Return (X, Y) of the center of cell containing provided text 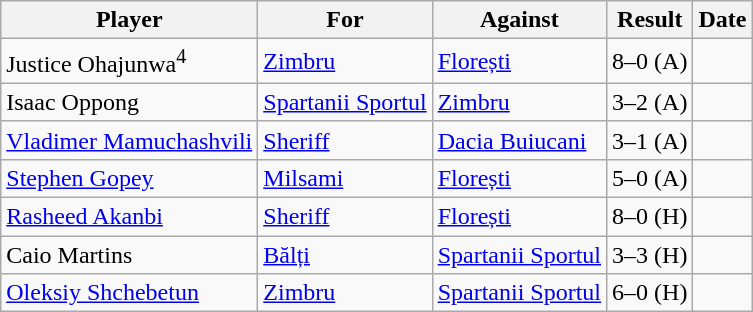
3–3 (H) (650, 255)
Oleksiy Shchebetun (130, 293)
Bălți (345, 255)
Stephen Gopey (130, 178)
Date (722, 20)
Result (650, 20)
8–0 (H) (650, 217)
Dacia Buiucani (519, 140)
Vladimer Mamuchashvili (130, 140)
Rasheed Akanbi (130, 217)
6–0 (H) (650, 293)
Player (130, 20)
3–2 (A) (650, 102)
Caio Martins (130, 255)
Isaac Oppong (130, 102)
Milsami (345, 178)
3–1 (A) (650, 140)
Justice Ohajunwa4 (130, 62)
Against (519, 20)
5–0 (A) (650, 178)
8–0 (A) (650, 62)
For (345, 20)
